Extract the (X, Y) coordinate from the center of the cell holding the provided text.  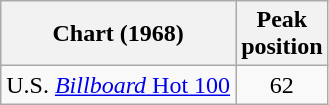
Peakposition (282, 34)
62 (282, 85)
Chart (1968) (118, 34)
U.S. Billboard Hot 100 (118, 85)
